Provide the (x, y) coordinate of the cell's center where the given text is located.  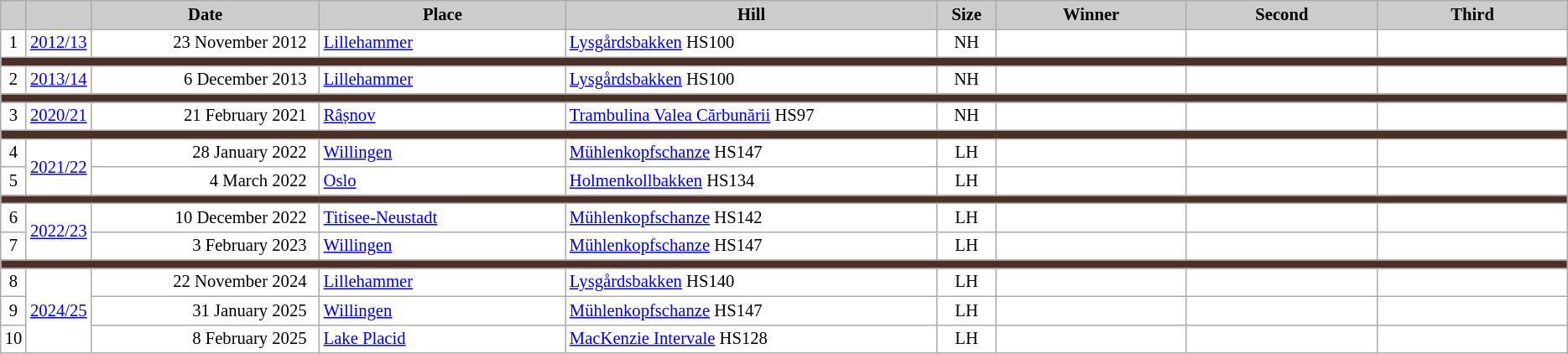
Râșnov (443, 116)
Winner (1091, 14)
8 February 2025 (205, 339)
8 (13, 282)
10 (13, 339)
3 February 2023 (205, 246)
28 January 2022 (205, 153)
Place (443, 14)
7 (13, 246)
22 November 2024 (205, 282)
Mühlenkopfschanze HS142 (752, 217)
Size (966, 14)
6 (13, 217)
4 (13, 153)
Date (205, 14)
4 March 2022 (205, 180)
21 February 2021 (205, 116)
2021/22 (59, 167)
6 December 2013 (205, 80)
2024/25 (59, 310)
Third (1472, 14)
Hill (752, 14)
5 (13, 180)
2013/14 (59, 80)
Second (1282, 14)
2022/23 (59, 232)
Titisee-Neustadt (443, 217)
10 December 2022 (205, 217)
2020/21 (59, 116)
9 (13, 310)
2012/13 (59, 43)
Holmenkollbakken HS134 (752, 180)
Oslo (443, 180)
31 January 2025 (205, 310)
Trambulina Valea Cărbunării HS97 (752, 116)
Lake Placid (443, 339)
2 (13, 80)
3 (13, 116)
1 (13, 43)
Lysgårdsbakken HS140 (752, 282)
MacKenzie Intervale HS128 (752, 339)
23 November 2012 (205, 43)
